Output the (X, Y) coordinate of the center of the cell containing the given text.  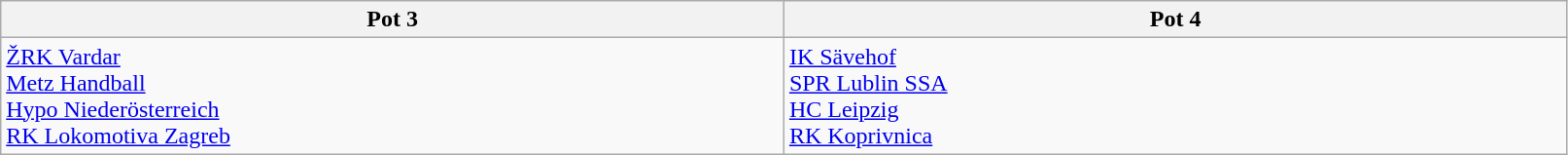
Pot 3 (393, 19)
IK Sävehof SPR Lublin SSA HC Leipzig RK Koprivnica (1175, 96)
Pot 4 (1175, 19)
ŽRK Vardar Metz Handball Hypo Niederösterreich RK Lokomotiva Zagreb (393, 96)
